Search for the cell housing the specified text and yield its [X, Y] center coordinate. 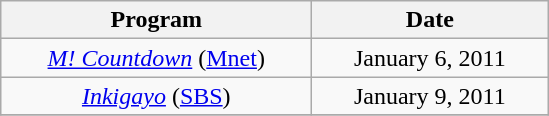
January 9, 2011 [430, 96]
Date [430, 20]
Inkigayo (SBS) [156, 96]
January 6, 2011 [430, 58]
Program [156, 20]
M! Countdown (Mnet) [156, 58]
